Capture the cell that displays the provided text and extract its (X, Y) central coordinate. 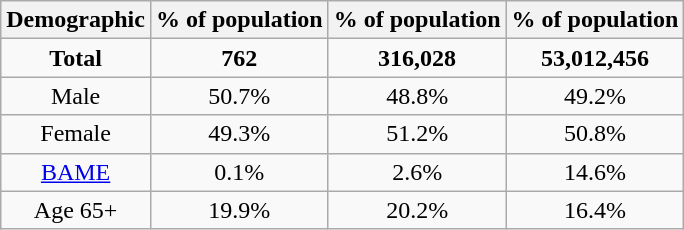
50.7% (239, 96)
51.2% (417, 134)
49.2% (595, 96)
Female (76, 134)
762 (239, 58)
16.4% (595, 210)
0.1% (239, 172)
BAME (76, 172)
Demographic (76, 20)
20.2% (417, 210)
Male (76, 96)
Total (76, 58)
53,012,456 (595, 58)
14.6% (595, 172)
316,028 (417, 58)
2.6% (417, 172)
Age 65+ (76, 210)
49.3% (239, 134)
50.8% (595, 134)
48.8% (417, 96)
19.9% (239, 210)
